Return the (x, y) coordinate for the center point of the cell that contains the specified text.  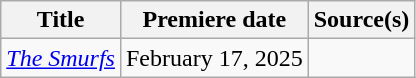
The Smurfs (61, 58)
February 17, 2025 (214, 58)
Premiere date (214, 20)
Source(s) (362, 20)
Title (61, 20)
